Find where the given text appears and provide that cell's center as (x, y) coordinate. 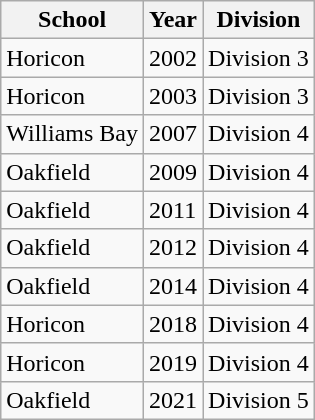
2003 (174, 96)
2012 (174, 248)
2011 (174, 210)
Williams Bay (72, 134)
2019 (174, 362)
2009 (174, 172)
2018 (174, 324)
Year (174, 20)
School (72, 20)
Division 5 (259, 400)
2002 (174, 58)
2021 (174, 400)
2014 (174, 286)
Division (259, 20)
2007 (174, 134)
